Scan for the cell matching the given text and deliver its [X, Y] coordinate at center. 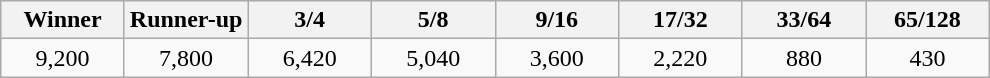
880 [804, 58]
430 [928, 58]
5/8 [433, 20]
2,220 [681, 58]
9/16 [557, 20]
5,040 [433, 58]
3,600 [557, 58]
65/128 [928, 20]
7,800 [186, 58]
6,420 [310, 58]
Winner [63, 20]
Runner-up [186, 20]
9,200 [63, 58]
33/64 [804, 20]
3/4 [310, 20]
17/32 [681, 20]
